Scan for the cell matching the given text and deliver its (x, y) coordinate at center. 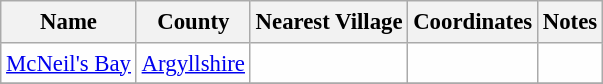
Argyllshire (193, 62)
Notes (570, 22)
Nearest Village (329, 22)
Coordinates (473, 22)
Name (69, 22)
McNeil's Bay (69, 62)
County (193, 22)
